Pinpoint the cell where the given text exists, returning its (x, y) midpoint coordinate. 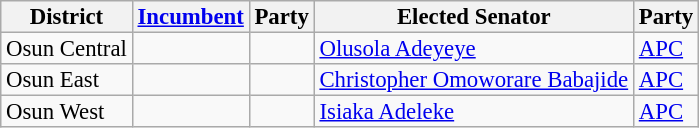
Isiaka Adeleke (474, 112)
Osun Central (66, 49)
Incumbent (190, 17)
District (66, 17)
Elected Senator (474, 17)
Olusola Adeyeye (474, 49)
Christopher Omoworare Babajide (474, 80)
Osun West (66, 112)
Osun East (66, 80)
